From the cell containing the given text, extract its center point as (x, y) coordinate. 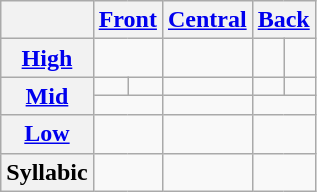
Back (284, 20)
Front (128, 20)
Low (47, 134)
Mid (47, 96)
Syllabic (47, 172)
Central (207, 20)
High (47, 58)
